Return the [X, Y] coordinate for the center point of the cell that contains the specified text.  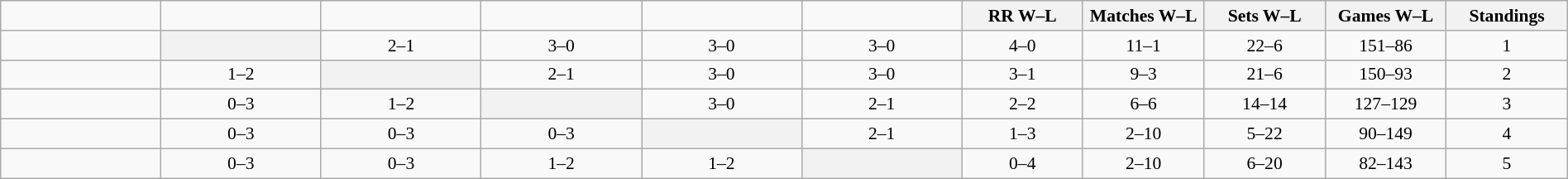
21–6 [1264, 75]
2–2 [1022, 104]
14–14 [1264, 104]
RR W–L [1022, 16]
90–149 [1385, 134]
0–4 [1022, 163]
6–20 [1264, 163]
3–1 [1022, 75]
82–143 [1385, 163]
150–93 [1385, 75]
1 [1507, 46]
Sets W–L [1264, 16]
5–22 [1264, 134]
127–129 [1385, 104]
1–3 [1022, 134]
11–1 [1143, 46]
151–86 [1385, 46]
3 [1507, 104]
Matches W–L [1143, 16]
6–6 [1143, 104]
Games W–L [1385, 16]
4–0 [1022, 46]
9–3 [1143, 75]
22–6 [1264, 46]
5 [1507, 163]
4 [1507, 134]
Standings [1507, 16]
2 [1507, 75]
